Identify which cell holds the provided text, then report its [X, Y] central coordinate. 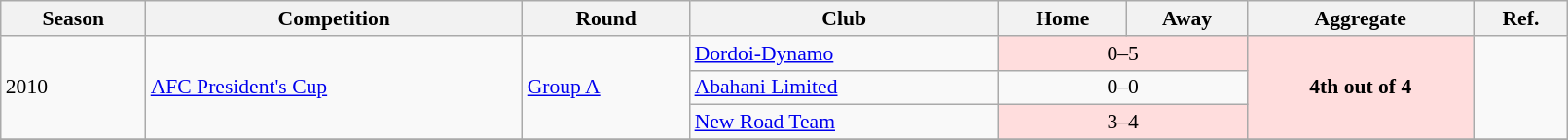
Competition [335, 18]
0–5 [1123, 53]
Season [74, 18]
AFC President's Cup [335, 87]
Round [606, 18]
Dordoi-Dynamo [845, 53]
Home [1063, 18]
Group A [606, 87]
New Road Team [845, 122]
Club [845, 18]
Away [1187, 18]
0–0 [1123, 87]
Aggregate [1360, 18]
4th out of 4 [1360, 87]
2010 [74, 87]
3–4 [1123, 122]
Ref. [1520, 18]
Abahani Limited [845, 87]
